Scan for the cell matching the given text and deliver its (X, Y) coordinate at center. 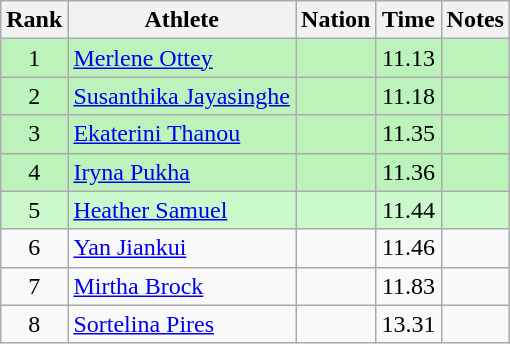
Heather Samuel (182, 210)
11.13 (408, 58)
Mirtha Brock (182, 286)
Notes (475, 20)
Ekaterini Thanou (182, 134)
Susanthika Jayasinghe (182, 96)
Sortelina Pires (182, 324)
3 (34, 134)
11.46 (408, 248)
Athlete (182, 20)
2 (34, 96)
6 (34, 248)
13.31 (408, 324)
11.44 (408, 210)
Iryna Pukha (182, 172)
Time (408, 20)
1 (34, 58)
11.18 (408, 96)
7 (34, 286)
Nation (336, 20)
8 (34, 324)
Rank (34, 20)
5 (34, 210)
Yan Jiankui (182, 248)
4 (34, 172)
Merlene Ottey (182, 58)
11.36 (408, 172)
11.35 (408, 134)
11.83 (408, 286)
